Determine the (x, y) coordinate at the center of the cell enclosing the given text.  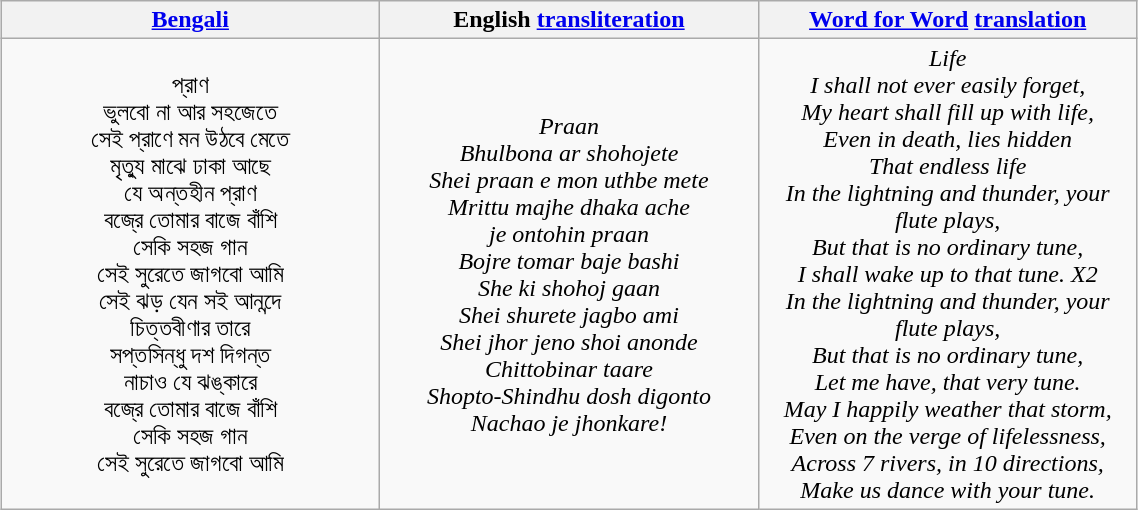
Word for Word translation (948, 20)
English transliteration (570, 20)
Bengali (190, 20)
